From the cell containing the given text, extract its center point as (x, y) coordinate. 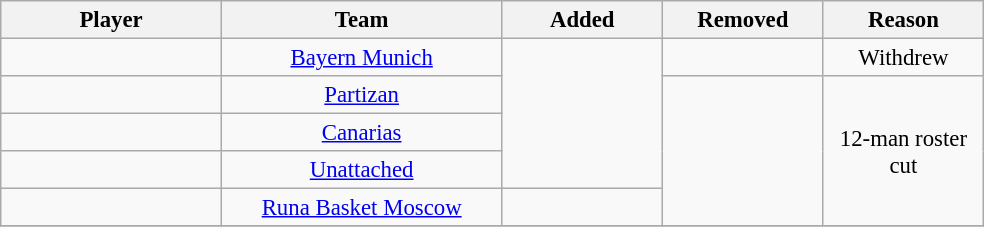
Partizan (362, 95)
Player (112, 20)
12-man roster cut (904, 151)
Removed (744, 20)
Team (362, 20)
Reason (904, 20)
Added (582, 20)
Runa Basket Moscow (362, 208)
Bayern Munich (362, 58)
Unattached (362, 170)
Withdrew (904, 58)
Canarias (362, 133)
